Return the (X, Y) coordinate for the center point of the cell that contains the specified text.  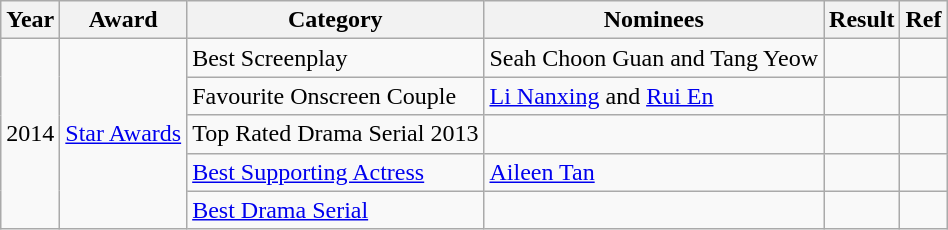
Year (30, 20)
Top Rated Drama Serial 2013 (336, 134)
Favourite Onscreen Couple (336, 96)
Best Drama Serial (336, 210)
Aileen Tan (654, 172)
2014 (30, 134)
Seah Choon Guan and Tang Yeow (654, 58)
Best Screenplay (336, 58)
Li Nanxing and Rui En (654, 96)
Nominees (654, 20)
Star Awards (124, 134)
Category (336, 20)
Award (124, 20)
Ref (924, 20)
Result (862, 20)
Best Supporting Actress (336, 172)
